Return the [x, y] coordinate for the center point of the cell that contains the specified text.  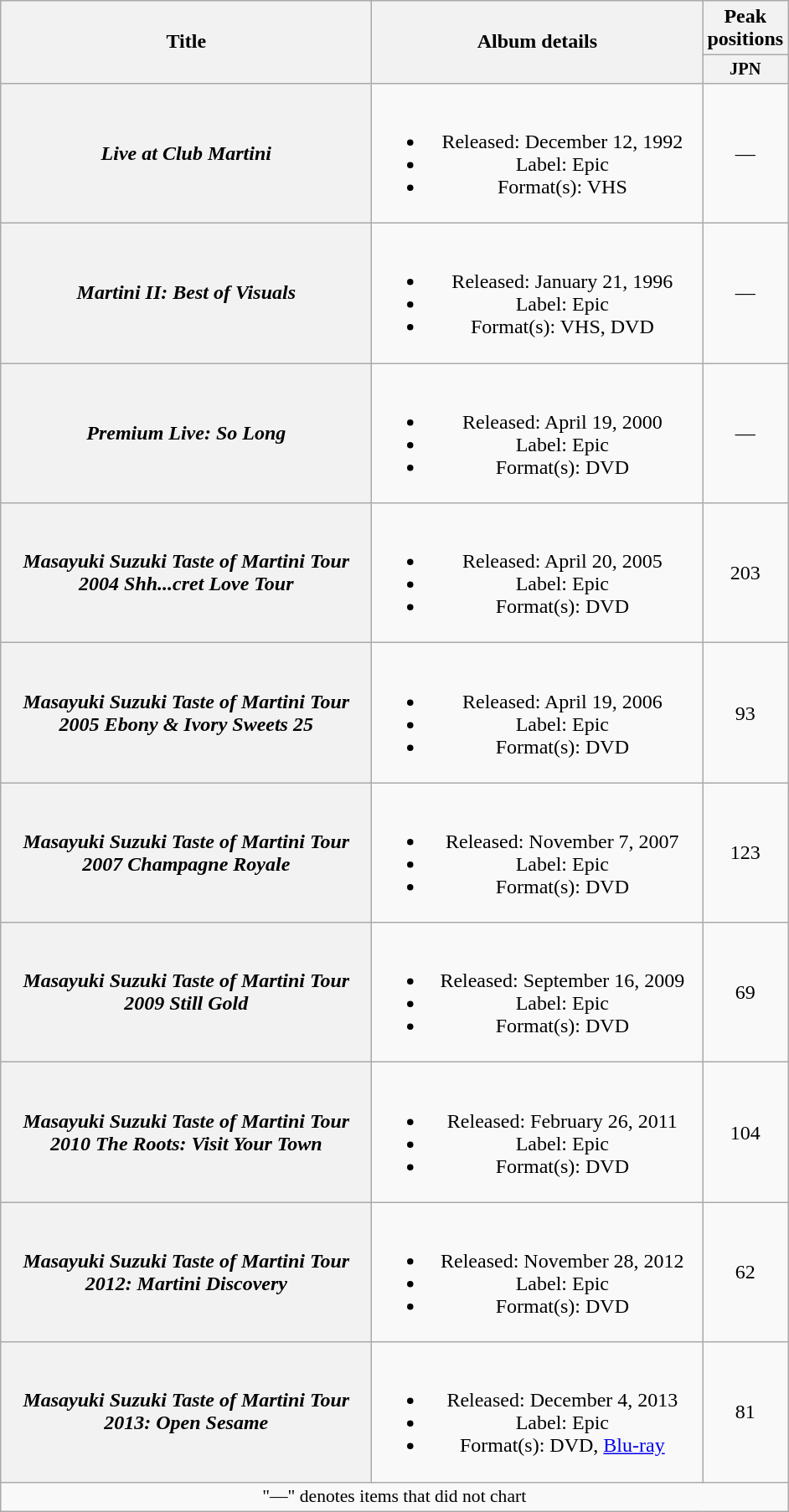
Released: January 21, 1996Label: EpicFormat(s): VHS, DVD [538, 293]
Masayuki Suzuki Taste of Martini Tour 2004 Shh...cret Love Tour [186, 573]
Live at Club Martini [186, 152]
Released: April 19, 2000Label: EpicFormat(s): DVD [538, 434]
Released: September 16, 2009Label: EpicFormat(s): DVD [538, 993]
62 [745, 1273]
Released: April 20, 2005Label: EpicFormat(s): DVD [538, 573]
203 [745, 573]
Masayuki Suzuki Taste of Martini Tour 2009 Still Gold [186, 993]
Masayuki Suzuki Taste of Martini Tour 2007 Champagne Royale [186, 852]
Album details [538, 42]
Masayuki Suzuki Taste of Martini Tour 2005 Ebony & Ivory Sweets 25 [186, 713]
Released: November 28, 2012Label: EpicFormat(s): DVD [538, 1273]
Released: November 7, 2007Label: EpicFormat(s): DVD [538, 852]
Peak positions [745, 28]
69 [745, 993]
Released: December 12, 1992Label: EpicFormat(s): VHS [538, 152]
104 [745, 1132]
Released: February 26, 2011Label: EpicFormat(s): DVD [538, 1132]
JPN [745, 69]
Martini II: Best of Visuals [186, 293]
Released: December 4, 2013Label: EpicFormat(s): DVD, Blu-ray [538, 1412]
123 [745, 852]
Masayuki Suzuki Taste of Martini Tour 2012: Martini Discovery [186, 1273]
Premium Live: So Long [186, 434]
Title [186, 42]
Masayuki Suzuki Taste of Martini Tour 2013: Open Sesame [186, 1412]
Masayuki Suzuki Taste of Martini Tour 2010 The Roots: Visit Your Town [186, 1132]
"—" denotes items that did not chart [394, 1497]
Released: April 19, 2006Label: EpicFormat(s): DVD [538, 713]
93 [745, 713]
81 [745, 1412]
